Locate the cell with the specified text and output its (X, Y) center coordinate. 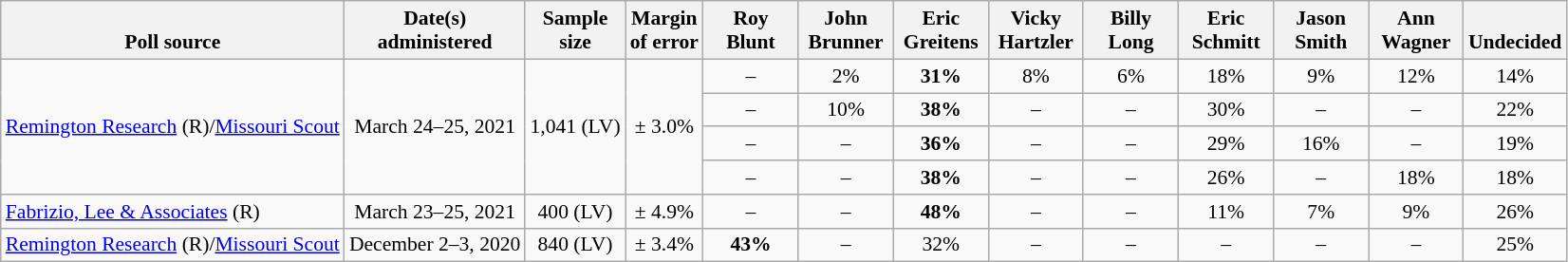
29% (1226, 144)
Undecided (1515, 30)
Poll source (173, 30)
1,041 (LV) (575, 126)
32% (941, 245)
36% (941, 144)
JohnBrunner (846, 30)
14% (1515, 76)
11% (1226, 212)
± 4.9% (664, 212)
22% (1515, 110)
48% (941, 212)
10% (846, 110)
840 (LV) (575, 245)
EricGreitens (941, 30)
8% (1036, 76)
2% (846, 76)
March 24–25, 2021 (435, 126)
December 2–3, 2020 (435, 245)
BillyLong (1130, 30)
± 3.0% (664, 126)
JasonSmith (1321, 30)
25% (1515, 245)
6% (1130, 76)
16% (1321, 144)
Samplesize (575, 30)
Marginof error (664, 30)
Date(s)administered (435, 30)
7% (1321, 212)
March 23–25, 2021 (435, 212)
± 3.4% (664, 245)
31% (941, 76)
19% (1515, 144)
12% (1416, 76)
AnnWagner (1416, 30)
EricSchmitt (1226, 30)
Fabrizio, Lee & Associates (R) (173, 212)
VickyHartzler (1036, 30)
30% (1226, 110)
400 (LV) (575, 212)
43% (751, 245)
RoyBlunt (751, 30)
